For the text-containing cell, return its midpoint in [x, y] coordinate format. 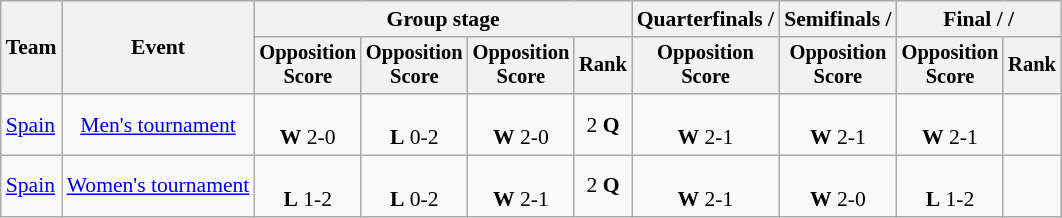
Group stage [442, 19]
Semifinals / [838, 19]
Men's tournament [158, 124]
Event [158, 48]
Team [32, 48]
Final / / [979, 19]
Quarterfinals / [706, 19]
Women's tournament [158, 186]
